Locate the cell with the specified text and output its (x, y) center coordinate. 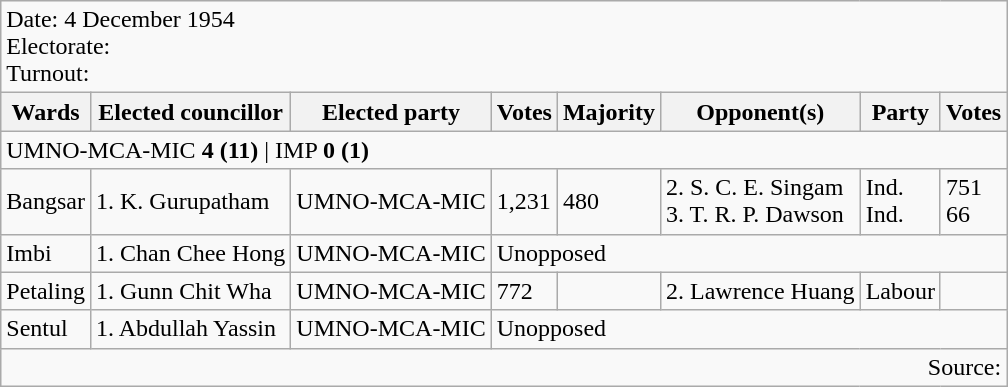
1. Gunn Chit Wha (190, 291)
772 (524, 291)
Opponent(s) (760, 112)
Wards (46, 112)
1,231 (524, 202)
Party (900, 112)
2. S. C. E. Singam3. T. R. P. Dawson (760, 202)
Bangsar (46, 202)
1. Chan Chee Hong (190, 253)
Imbi (46, 253)
Elected party (391, 112)
480 (608, 202)
Majority (608, 112)
Sentul (46, 329)
Elected councillor (190, 112)
2. Lawrence Huang (760, 291)
1. Abdullah Yassin (190, 329)
1. K. Gurupatham (190, 202)
75166 (973, 202)
Petaling (46, 291)
Ind.Ind. (900, 202)
Date: 4 December 1954Electorate: Turnout: (504, 47)
Labour (900, 291)
UMNO-MCA-MIC 4 (11) | IMP 0 (1) (504, 150)
Source: (504, 367)
